Return [x, y] of the center of cell containing provided text 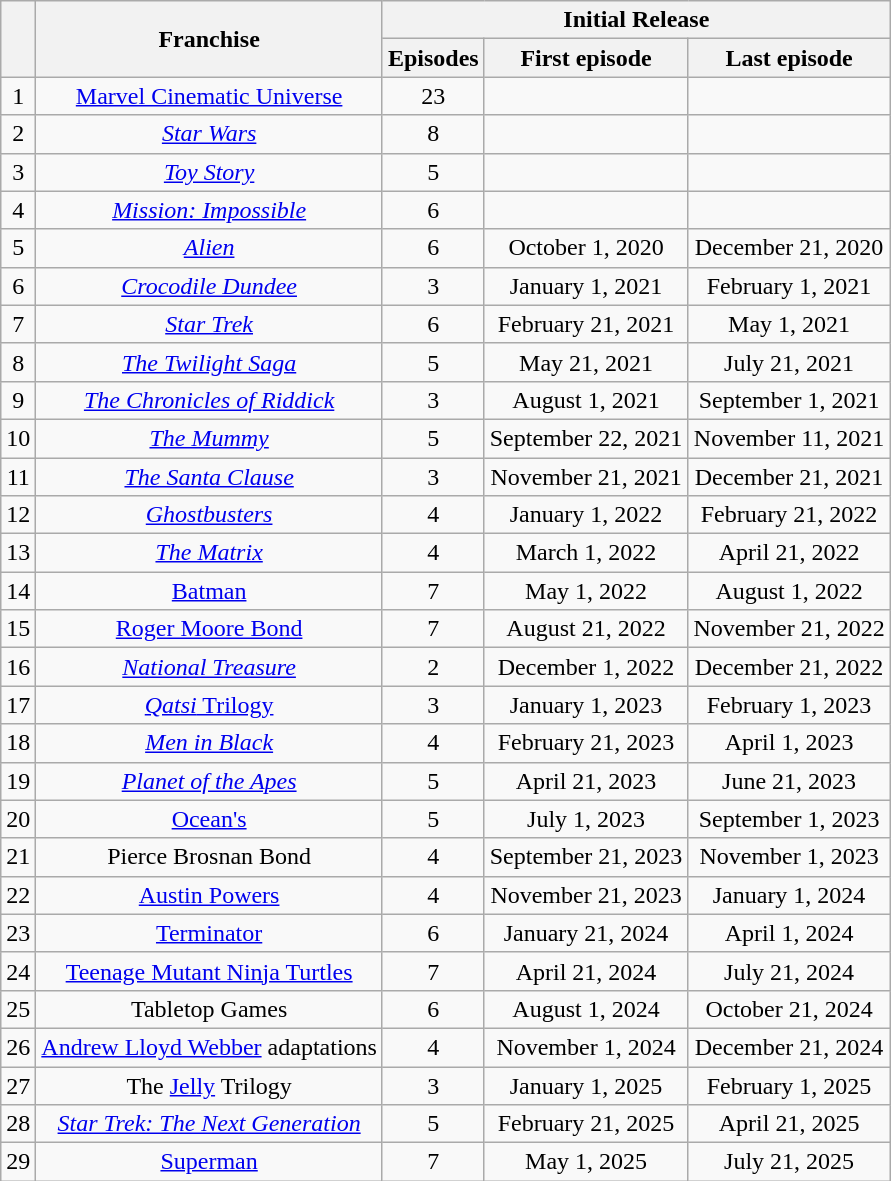
December 1, 2022 [586, 667]
Qatsi Trilogy [210, 705]
September 1, 2021 [789, 400]
14 [18, 591]
25 [18, 1009]
1 [18, 96]
April 1, 2023 [789, 743]
December 21, 2022 [789, 667]
January 1, 2022 [586, 515]
9 [18, 400]
National Treasure [210, 667]
July 1, 2023 [586, 819]
May 21, 2021 [586, 362]
The Jelly Trilogy [210, 1085]
20 [18, 819]
October 21, 2024 [789, 1009]
Crocodile Dundee [210, 286]
May 1, 2025 [586, 1162]
January 1, 2021 [586, 286]
The Chronicles of Riddick [210, 400]
November 1, 2024 [586, 1047]
September 22, 2021 [586, 438]
July 21, 2025 [789, 1162]
The Matrix [210, 553]
October 1, 2020 [586, 248]
November 21, 2022 [789, 629]
September 21, 2023 [586, 857]
Batman [210, 591]
January 1, 2023 [586, 705]
November 21, 2021 [586, 477]
November 11, 2021 [789, 438]
Last episode [789, 58]
Men in Black [210, 743]
Star Wars [210, 134]
November 1, 2023 [789, 857]
April 21, 2023 [586, 781]
April 1, 2024 [789, 933]
Austin Powers [210, 895]
May 1, 2021 [789, 324]
The Mummy [210, 438]
The Santa Clause [210, 477]
February 1, 2021 [789, 286]
September 1, 2023 [789, 819]
February 1, 2023 [789, 705]
17 [18, 705]
Teenage Mutant Ninja Turtles [210, 971]
February 21, 2021 [586, 324]
Marvel Cinematic Universe [210, 96]
Andrew Lloyd Webber adaptations [210, 1047]
March 1, 2022 [586, 553]
Mission: Impossible [210, 210]
May 1, 2022 [586, 591]
April 21, 2025 [789, 1124]
April 21, 2022 [789, 553]
Toy Story [210, 172]
July 21, 2021 [789, 362]
January 1, 2024 [789, 895]
Ghostbusters [210, 515]
Pierce Brosnan Bond [210, 857]
August 1, 2022 [789, 591]
Ocean's [210, 819]
December 21, 2024 [789, 1047]
June 21, 2023 [789, 781]
Episodes [433, 58]
Star Trek [210, 324]
29 [18, 1162]
24 [18, 971]
Franchise [210, 39]
22 [18, 895]
Tabletop Games [210, 1009]
21 [18, 857]
19 [18, 781]
February 21, 2023 [586, 743]
July 21, 2024 [789, 971]
13 [18, 553]
Roger Moore Bond [210, 629]
12 [18, 515]
26 [18, 1047]
February 21, 2022 [789, 515]
November 21, 2023 [586, 895]
February 1, 2025 [789, 1085]
11 [18, 477]
August 1, 2021 [586, 400]
February 21, 2025 [586, 1124]
15 [18, 629]
Planet of the Apes [210, 781]
Alien [210, 248]
27 [18, 1085]
April 21, 2024 [586, 971]
January 21, 2024 [586, 933]
10 [18, 438]
18 [18, 743]
August 1, 2024 [586, 1009]
January 1, 2025 [586, 1085]
Superman [210, 1162]
August 21, 2022 [586, 629]
December 21, 2021 [789, 477]
The Twilight Saga [210, 362]
First episode [586, 58]
16 [18, 667]
December 21, 2020 [789, 248]
Terminator [210, 933]
Star Trek: The Next Generation [210, 1124]
28 [18, 1124]
Initial Release [636, 20]
